Detect which cell encompasses the target text, then output its [X, Y] center coordinate. 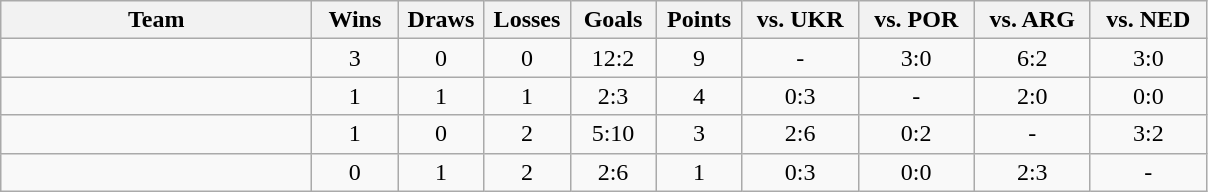
12:2 [613, 58]
vs. NED [1148, 20]
4 [699, 96]
Team [156, 20]
2:0 [1032, 96]
vs. ARG [1032, 20]
Losses [527, 20]
6:2 [1032, 58]
vs. UKR [800, 20]
Wins [355, 20]
3:2 [1148, 134]
Draws [441, 20]
5:10 [613, 134]
0:2 [916, 134]
Goals [613, 20]
Points [699, 20]
vs. POR [916, 20]
9 [699, 58]
